Provide the [X, Y] coordinate of the cell's center where the given text is located.  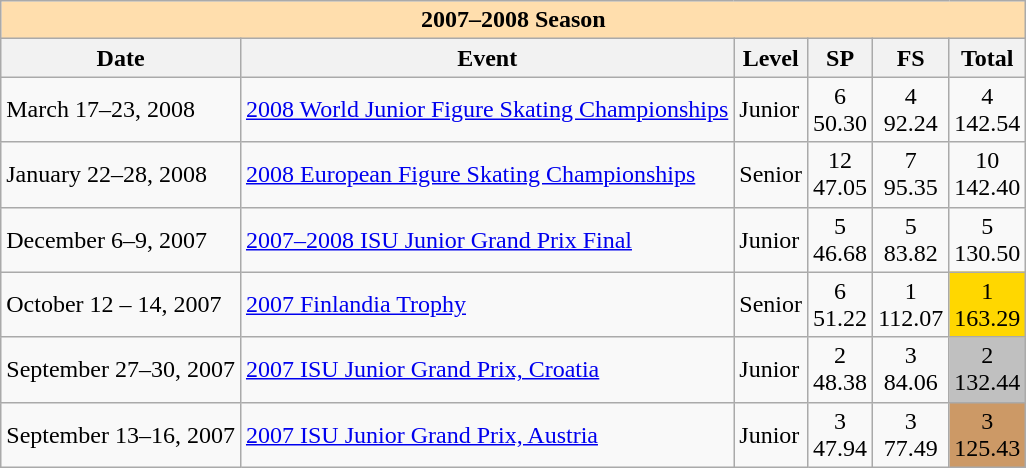
6 50.30 [840, 110]
2132.44 [988, 370]
Total [988, 58]
384.06 [911, 370]
SP [840, 58]
3 77.49 [911, 434]
10 142.40 [988, 174]
2007–2008 ISU Junior Grand Prix Final [486, 240]
12 47.05 [840, 174]
October 12 – 14, 2007 [121, 304]
4 92.24 [911, 110]
Level [771, 58]
546.68 [840, 240]
4 142.54 [988, 110]
FS [911, 58]
3 47.94 [840, 434]
September 27–30, 2007 [121, 370]
Event [486, 58]
March 17–23, 2008 [121, 110]
583.82 [911, 240]
Date [121, 58]
1 163.29 [988, 304]
January 22–28, 2008 [121, 174]
2007 Finlandia Trophy [486, 304]
2008 European Figure Skating Championships [486, 174]
248.38 [840, 370]
2007 ISU Junior Grand Prix, Croatia [486, 370]
5130.50 [988, 240]
1 112.07 [911, 304]
2008 World Junior Figure Skating Championships [486, 110]
2007–2008 Season [514, 20]
6 51.22 [840, 304]
3125.43 [988, 434]
7 95.35 [911, 174]
2007 ISU Junior Grand Prix, Austria [486, 434]
December 6–9, 2007 [121, 240]
September 13–16, 2007 [121, 434]
